Search for the cell housing the specified text and yield its [x, y] center coordinate. 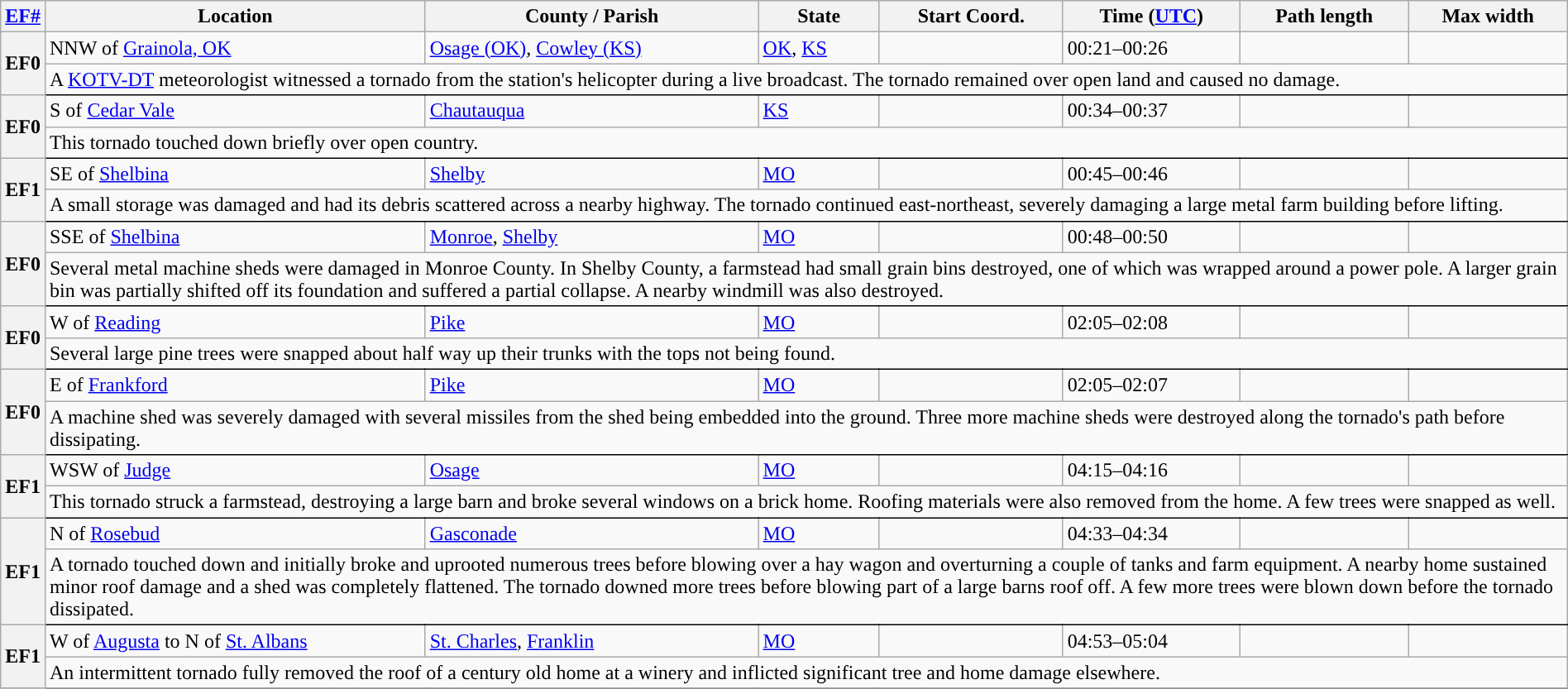
00:34–00:37 [1151, 111]
OK, KS [819, 48]
02:05–02:08 [1151, 322]
County / Parish [592, 17]
This tornado touched down briefly over open country. [806, 142]
KS [819, 111]
Path length [1323, 17]
W of Augusta to N of St. Albans [235, 641]
EF# [23, 17]
00:48–00:50 [1151, 237]
Chautauqua [592, 111]
WSW of Judge [235, 471]
State [819, 17]
02:05–02:07 [1151, 385]
Monroe, Shelby [592, 237]
Max width [1488, 17]
04:53–05:04 [1151, 641]
Osage (OK), Cowley (KS) [592, 48]
SSE of Shelbina [235, 237]
Start Coord. [971, 17]
Gasconade [592, 533]
NNW of Grainola, OK [235, 48]
SE of Shelbina [235, 174]
00:45–00:46 [1151, 174]
Osage [592, 471]
04:33–04:34 [1151, 533]
S of Cedar Vale [235, 111]
Several large pine trees were snapped about half way up their trunks with the tops not being found. [806, 353]
N of Rosebud [235, 533]
W of Reading [235, 322]
An intermittent tornado fully removed the roof of a century old home at a winery and inflicted significant tree and home damage elsewhere. [806, 672]
Time (UTC) [1151, 17]
E of Frankford [235, 385]
Shelby [592, 174]
St. Charles, Franklin [592, 641]
00:21–00:26 [1151, 48]
04:15–04:16 [1151, 471]
Location [235, 17]
